Determine the (x, y) coordinate at the center of the cell enclosing the given text.  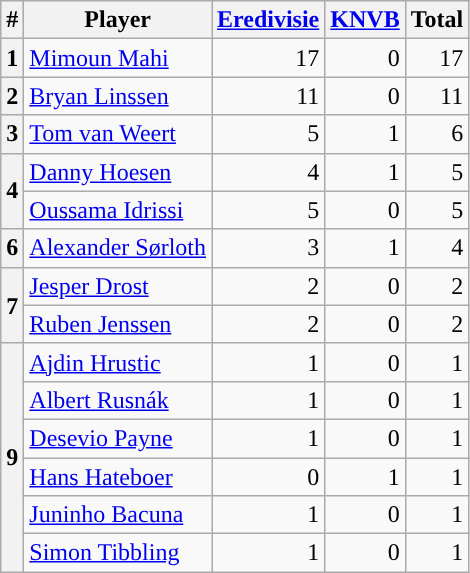
Ruben Jenssen (118, 324)
Juninho Bacuna (118, 515)
Desevio Payne (118, 438)
Total (437, 20)
KNVB (365, 20)
# (12, 20)
9 (12, 457)
Oussama Idrissi (118, 210)
Player (118, 20)
Eredivisie (268, 20)
Ajdin Hrustic (118, 362)
Hans Hateboer (118, 477)
Albert Rusnák (118, 400)
Tom van Weert (118, 134)
Alexander Sørloth (118, 248)
Simon Tibbling (118, 553)
Mimoun Mahi (118, 58)
Jesper Drost (118, 286)
Danny Hoesen (118, 172)
7 (12, 305)
Bryan Linssen (118, 96)
